Extract the (X, Y) coordinate from the center of the cell holding the provided text.  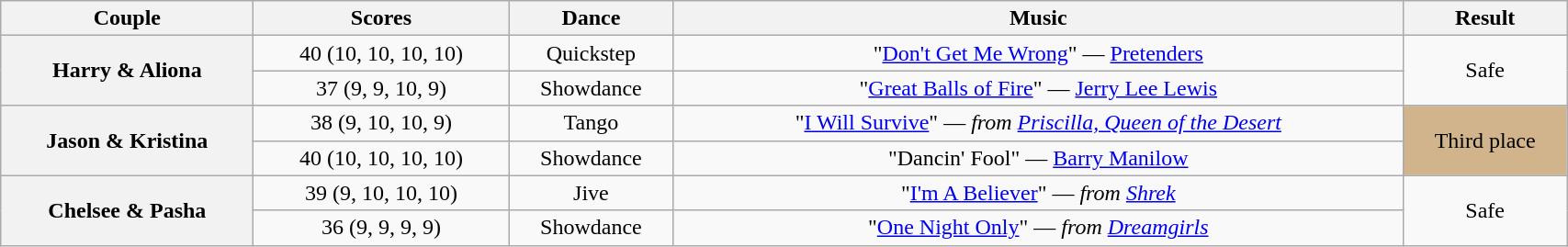
37 (9, 9, 10, 9) (381, 88)
Harry & Aliona (127, 71)
Chelsee & Pasha (127, 210)
Music (1038, 18)
"Great Balls of Fire" — Jerry Lee Lewis (1038, 88)
39 (9, 10, 10, 10) (381, 193)
Tango (592, 123)
Result (1485, 18)
Jive (592, 193)
36 (9, 9, 9, 9) (381, 228)
"One Night Only" — from Dreamgirls (1038, 228)
"I Will Survive" — from Priscilla, Queen of the Desert (1038, 123)
Jason & Kristina (127, 140)
"I'm A Believer" — from Shrek (1038, 193)
Quickstep (592, 53)
"Don't Get Me Wrong" — Pretenders (1038, 53)
Scores (381, 18)
Dance (592, 18)
Couple (127, 18)
Third place (1485, 140)
"Dancin' Fool" — Barry Manilow (1038, 158)
38 (9, 10, 10, 9) (381, 123)
